From the cell containing the given text, extract its center point as (x, y) coordinate. 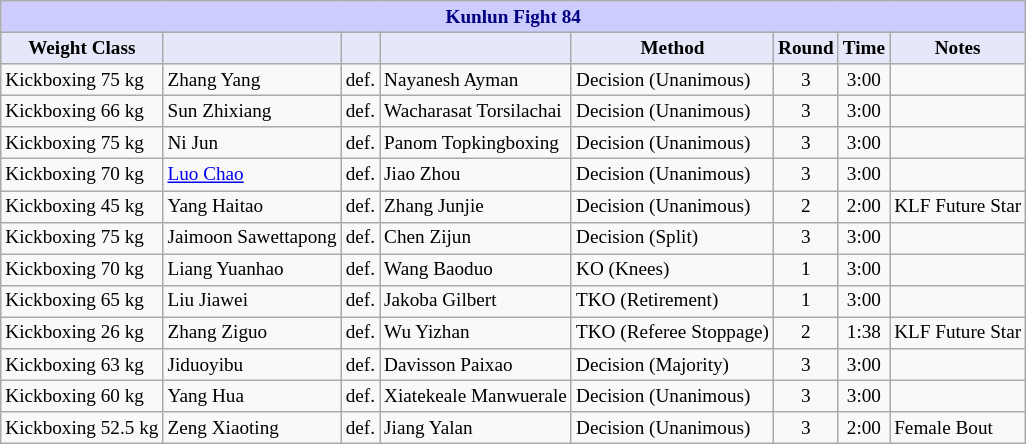
Kunlun Fight 84 (514, 17)
Zeng Xiaoting (252, 428)
Ni Jun (252, 143)
Jaimoon Sawettapong (252, 238)
Davisson Paixao (476, 365)
Kickboxing 26 kg (82, 333)
Yang Hua (252, 396)
Zhang Junjie (476, 206)
Kickboxing 52.5 kg (82, 428)
Wacharasat Torsilachai (476, 111)
Kickboxing 65 kg (82, 301)
Round (806, 48)
Decision (Split) (672, 238)
Liu Jiawei (252, 301)
Decision (Majority) (672, 365)
Kickboxing 60 kg (82, 396)
Kickboxing 45 kg (82, 206)
KO (Knees) (672, 270)
Kickboxing 63 kg (82, 365)
Method (672, 48)
1:38 (864, 333)
Wu Yizhan (476, 333)
Nayanesh Ayman (476, 80)
TKO (Referee Stoppage) (672, 333)
Time (864, 48)
Sun Zhixiang (252, 111)
Yang Haitao (252, 206)
Wang Baoduo (476, 270)
Weight Class (82, 48)
Liang Yuanhao (252, 270)
Luo Chao (252, 175)
Jiao Zhou (476, 175)
Kickboxing 66 kg (82, 111)
Chen Zijun (476, 238)
Zhang Yang (252, 80)
Jiduoyibu (252, 365)
Zhang Ziguo (252, 333)
Notes (958, 48)
TKO (Retirement) (672, 301)
Xiatekeale Manwuerale (476, 396)
Female Bout (958, 428)
Panom Topkingboxing (476, 143)
Jakoba Gilbert (476, 301)
Jiang Yalan (476, 428)
